For the text-containing cell, return its midpoint in (X, Y) coordinate format. 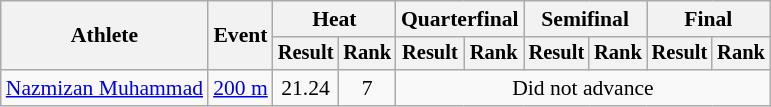
Final (708, 19)
Quarterfinal (460, 19)
Event (240, 36)
Heat (334, 19)
200 m (240, 88)
21.24 (306, 88)
Did not advance (583, 88)
7 (367, 88)
Athlete (104, 36)
Semifinal (586, 19)
Nazmizan Muhammad (104, 88)
